Locate the cell with the specified text and output its (X, Y) center coordinate. 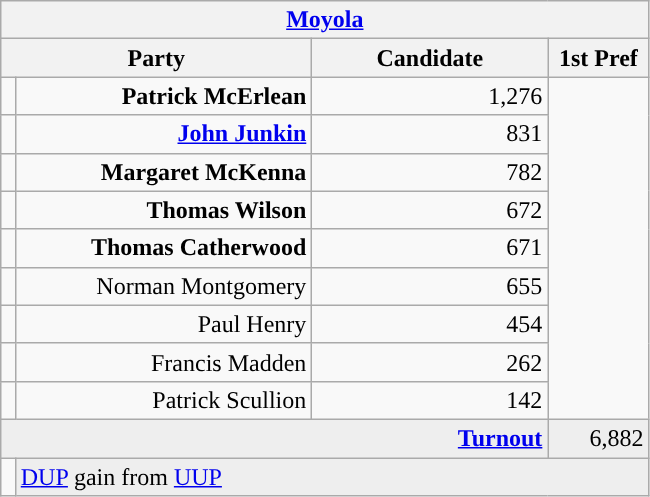
DUP gain from UUP (332, 477)
Patrick Scullion (164, 400)
831 (430, 134)
Thomas Catherwood (164, 248)
672 (430, 210)
655 (430, 286)
454 (430, 324)
Moyola (325, 20)
Patrick McErlean (164, 96)
Francis Madden (164, 362)
Margaret McKenna (164, 172)
142 (430, 400)
262 (430, 362)
Candidate (430, 58)
782 (430, 172)
671 (430, 248)
Paul Henry (164, 324)
Turnout (274, 438)
1st Pref (598, 58)
Norman Montgomery (164, 286)
Party (156, 58)
6,882 (598, 438)
Thomas Wilson (164, 210)
John Junkin (164, 134)
1,276 (430, 96)
